Extract the (x, y) coordinate from the center of the cell holding the provided text.  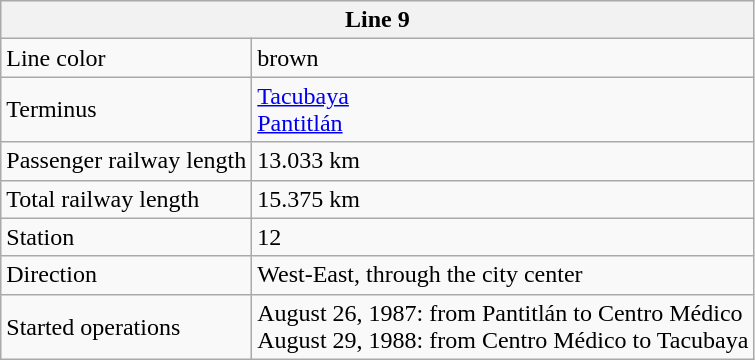
West-East, through the city center (503, 275)
Station (126, 237)
Started operations (126, 326)
Tacubaya Pantitlán (503, 110)
15.375 km (503, 199)
Line 9 (378, 20)
August 26, 1987: from Pantitlán to Centro Médico August 29, 1988: from Centro Médico to Tacubaya (503, 326)
brown (503, 58)
Total railway length (126, 199)
Line color (126, 58)
Terminus (126, 110)
12 (503, 237)
13.033 km (503, 161)
Passenger railway length (126, 161)
Direction (126, 275)
